Output the [x, y] coordinate of the center of the cell containing the given text.  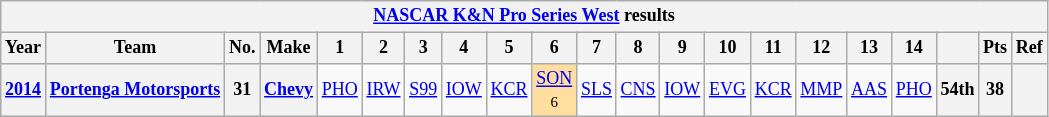
Year [24, 48]
12 [822, 48]
1 [340, 48]
Portenga Motorsports [134, 90]
31 [242, 90]
6 [554, 48]
3 [424, 48]
10 [728, 48]
AAS [870, 90]
No. [242, 48]
9 [682, 48]
54th [958, 90]
8 [638, 48]
EVG [728, 90]
IRW [384, 90]
Team [134, 48]
Ref [1029, 48]
14 [914, 48]
CNS [638, 90]
2014 [24, 90]
Make [289, 48]
11 [773, 48]
13 [870, 48]
5 [509, 48]
4 [464, 48]
NASCAR K&N Pro Series West results [524, 16]
SLS [597, 90]
Chevy [289, 90]
MMP [822, 90]
7 [597, 48]
Pts [996, 48]
SON6 [554, 90]
2 [384, 48]
S99 [424, 90]
38 [996, 90]
